Return [x, y] of the center of cell containing provided text 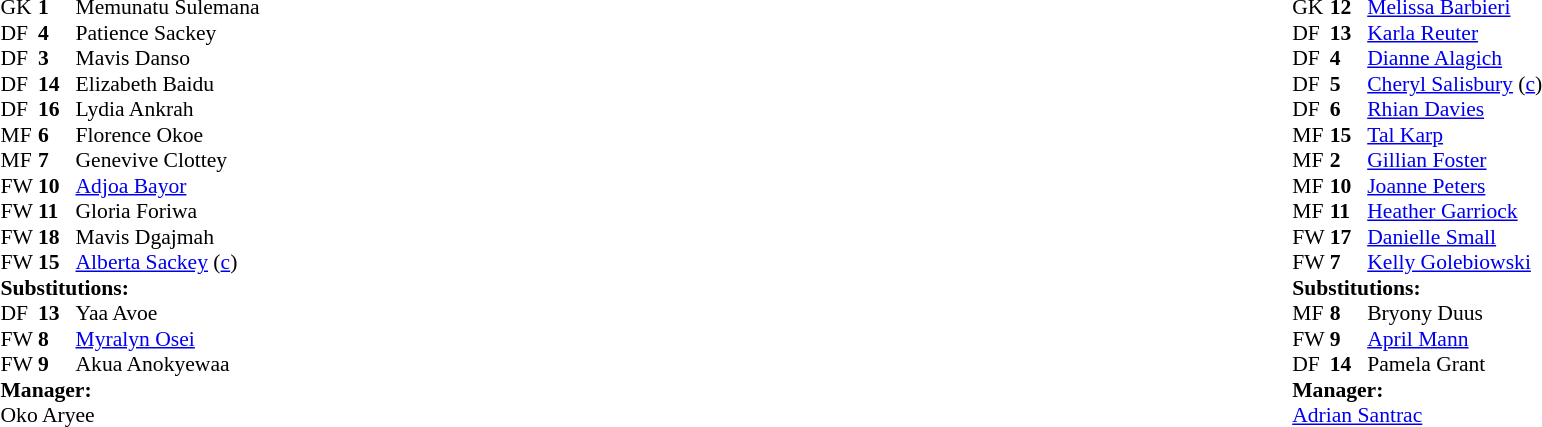
Patience Sackey [168, 33]
18 [57, 237]
Cheryl Salisbury (c) [1454, 84]
Mavis Danso [168, 59]
Karla Reuter [1454, 33]
Alberta Sackey (c) [168, 263]
Elizabeth Baidu [168, 84]
Bryony Duus [1454, 313]
Gloria Foriwa [168, 211]
3 [57, 59]
Adjoa Bayor [168, 186]
Tal Karp [1454, 135]
Danielle Small [1454, 237]
16 [57, 109]
Mavis Dgajmah [168, 237]
Yaa Avoe [168, 313]
Florence Okoe [168, 135]
Heather Garriock [1454, 211]
Joanne Peters [1454, 186]
Kelly Golebiowski [1454, 263]
Lydia Ankrah [168, 109]
April Mann [1454, 339]
Myralyn Osei [168, 339]
17 [1349, 237]
Genevive Clottey [168, 161]
Pamela Grant [1454, 365]
Rhian Davies [1454, 109]
Gillian Foster [1454, 161]
Akua Anokyewaa [168, 365]
Dianne Alagich [1454, 59]
5 [1349, 84]
2 [1349, 161]
